Detect which cell encompasses the target text, then output its [X, Y] center coordinate. 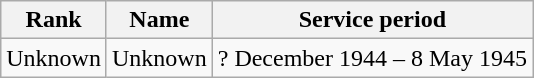
? December 1944 – 8 May 1945 [372, 58]
Rank [54, 20]
Name [159, 20]
Service period [372, 20]
